For the text-containing cell, return its midpoint in [X, Y] coordinate format. 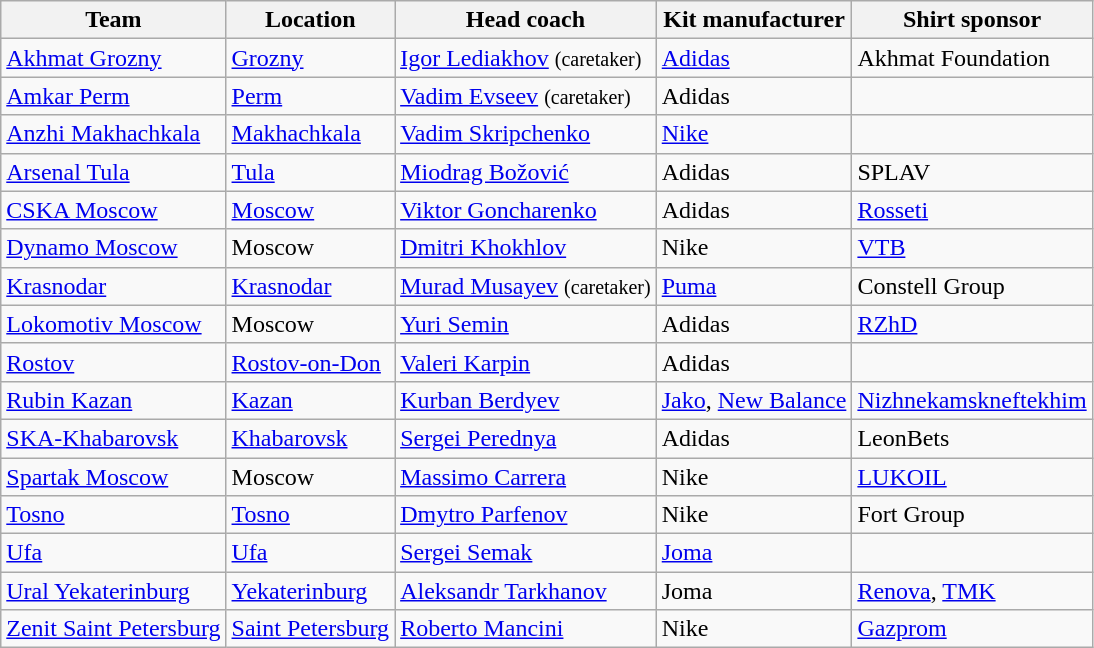
Viktor Goncharenko [526, 210]
LUKOIL [972, 477]
Ural Yekaterinburg [114, 591]
RZhD [972, 324]
Perm [310, 96]
Dmitri Khokhlov [526, 248]
Head coach [526, 20]
Rosseti [972, 210]
Sergei Perednya [526, 438]
CSKA Moscow [114, 210]
Saint Petersburg [310, 629]
Location [310, 20]
Vadim Skripchenko [526, 134]
Yekaterinburg [310, 591]
Makhachkala [310, 134]
Renova, TMK [972, 591]
Igor Lediakhov (caretaker) [526, 58]
LeonBets [972, 438]
Puma [754, 286]
Arsenal Tula [114, 172]
Tula [310, 172]
Yuri Semin [526, 324]
Miodrag Božović [526, 172]
Kurban Berdyev [526, 400]
Fort Group [972, 515]
Massimo Carrera [526, 477]
Lokomotiv Moscow [114, 324]
Murad Musayev (caretaker) [526, 286]
Valeri Karpin [526, 362]
Khabarovsk [310, 438]
Akhmat Grozny [114, 58]
Dynamo Moscow [114, 248]
Aleksandr Tarkhanov [526, 591]
Nizhnekamskneftekhim [972, 400]
Anzhi Makhachkala [114, 134]
SPLAV [972, 172]
Roberto Mancini [526, 629]
Amkar Perm [114, 96]
Vadim Evseev (caretaker) [526, 96]
Sergei Semak [526, 553]
Kit manufacturer [754, 20]
Spartak Moscow [114, 477]
Zenit Saint Petersburg [114, 629]
Constell Group [972, 286]
VTB [972, 248]
Rostov-on-Don [310, 362]
Dmytro Parfenov [526, 515]
Rostov [114, 362]
Kazan [310, 400]
Team [114, 20]
SKA-Khabarovsk [114, 438]
Shirt sponsor [972, 20]
Jako, New Balance [754, 400]
Rubin Kazan [114, 400]
Gazprom [972, 629]
Grozny [310, 58]
Akhmat Foundation [972, 58]
